Search for the cell housing the specified text and yield its (X, Y) center coordinate. 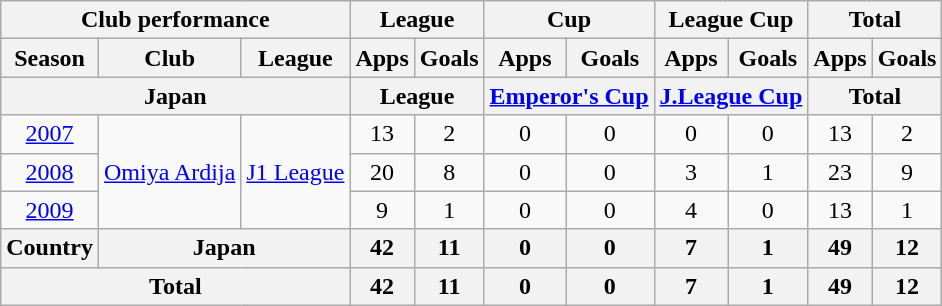
Club performance (176, 20)
2007 (50, 134)
J1 League (296, 172)
Cup (569, 20)
20 (382, 172)
Emperor's Cup (569, 96)
3 (691, 172)
Club (169, 58)
Omiya Ardija (169, 172)
League Cup (731, 20)
J.League Cup (731, 96)
Country (50, 248)
8 (449, 172)
2009 (50, 210)
Season (50, 58)
23 (840, 172)
2008 (50, 172)
4 (691, 210)
